Determine the [X, Y] coordinate at the center of the cell enclosing the given text.  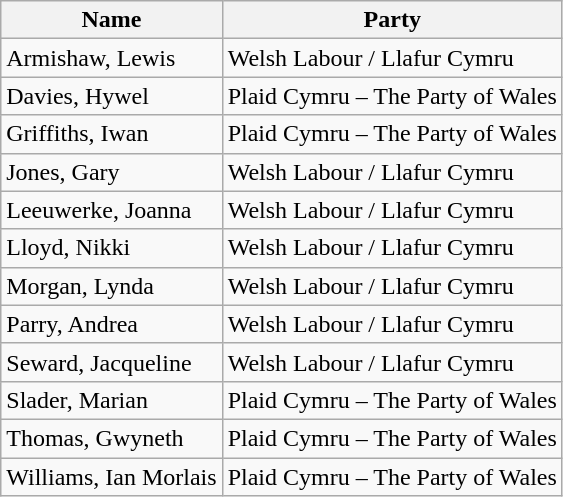
Parry, Andrea [112, 324]
Slader, Marian [112, 400]
Seward, Jacqueline [112, 362]
Party [392, 20]
Lloyd, Nikki [112, 248]
Thomas, Gwyneth [112, 438]
Armishaw, Lewis [112, 58]
Williams, Ian Morlais [112, 477]
Leeuwerke, Joanna [112, 210]
Morgan, Lynda [112, 286]
Griffiths, Iwan [112, 134]
Davies, Hywel [112, 96]
Name [112, 20]
Jones, Gary [112, 172]
